Determine the [x, y] coordinate at the center of the cell enclosing the given text.  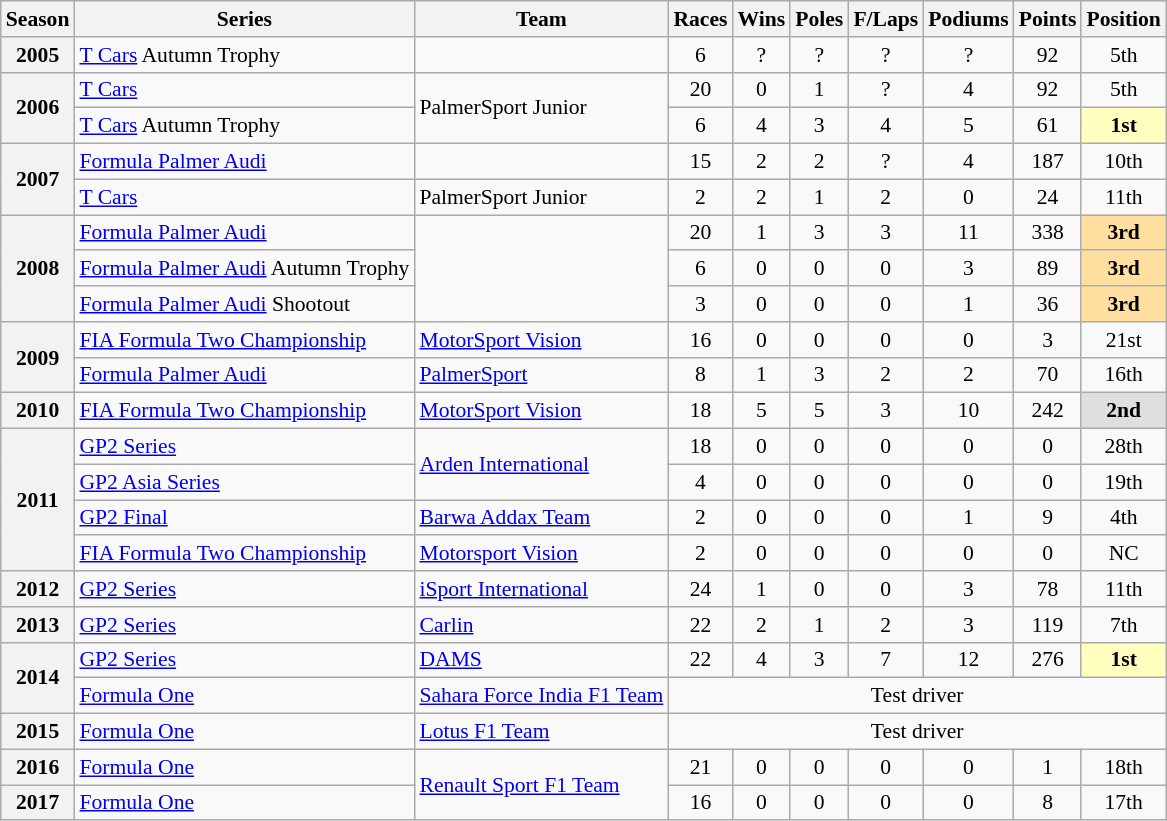
2007 [38, 180]
Poles [819, 19]
338 [1048, 233]
iSport International [541, 589]
12 [968, 660]
187 [1048, 162]
7th [1123, 625]
Races [700, 19]
242 [1048, 411]
Wins [761, 19]
2014 [38, 678]
Position [1123, 19]
2006 [38, 108]
89 [1048, 269]
276 [1048, 660]
2009 [38, 358]
61 [1048, 126]
Sahara Force India F1 Team [541, 696]
NC [1123, 554]
Carlin [541, 625]
119 [1048, 625]
Renault Sport F1 Team [541, 784]
10 [968, 411]
2011 [38, 500]
Motorsport Vision [541, 554]
Podiums [968, 19]
4th [1123, 518]
18th [1123, 767]
Team [541, 19]
19th [1123, 482]
21 [700, 767]
Arden International [541, 464]
Formula Palmer Audi Autumn Trophy [244, 269]
2017 [38, 803]
2012 [38, 589]
GP2 Final [244, 518]
17th [1123, 803]
Barwa Addax Team [541, 518]
16th [1123, 375]
21st [1123, 340]
2010 [38, 411]
70 [1048, 375]
36 [1048, 304]
2016 [38, 767]
GP2 Asia Series [244, 482]
F/Laps [886, 19]
Points [1048, 19]
10th [1123, 162]
28th [1123, 447]
2015 [38, 732]
15 [700, 162]
9 [1048, 518]
Season [38, 19]
PalmerSport [541, 375]
DAMS [541, 660]
Formula Palmer Audi Shootout [244, 304]
Series [244, 19]
2005 [38, 55]
11 [968, 233]
Lotus F1 Team [541, 732]
7 [886, 660]
78 [1048, 589]
2013 [38, 625]
2nd [1123, 411]
2008 [38, 268]
